Find where the given text appears and provide that cell's center as [X, Y] coordinate. 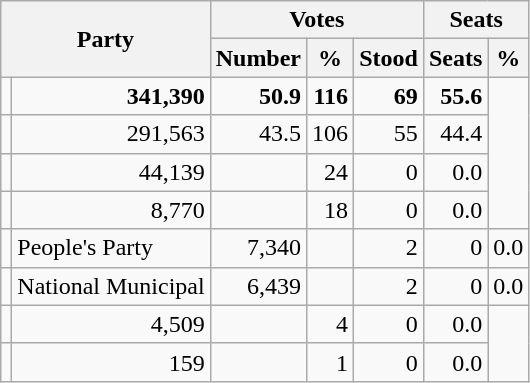
Number [258, 58]
44.4 [455, 134]
43.5 [258, 134]
69 [389, 96]
55.6 [455, 96]
Party [106, 39]
1 [330, 362]
44,139 [111, 172]
7,340 [258, 248]
People's Party [111, 248]
159 [111, 362]
National Municipal [111, 286]
291,563 [111, 134]
18 [330, 210]
Votes [316, 20]
6,439 [258, 286]
4,509 [111, 324]
24 [330, 172]
4 [330, 324]
55 [389, 134]
116 [330, 96]
8,770 [111, 210]
Stood [389, 58]
341,390 [111, 96]
50.9 [258, 96]
106 [330, 134]
